From the cell containing the given text, extract its center point as [X, Y] coordinate. 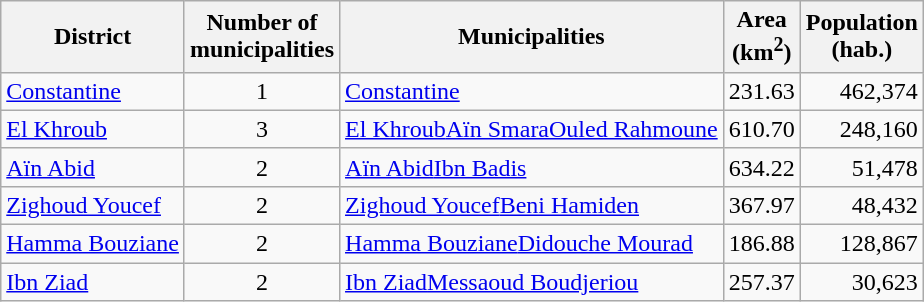
El Khroub [93, 129]
Municipalities [532, 37]
El KhroubAïn SmaraOuled Rahmoune [532, 129]
Number ofmunicipalities [262, 37]
248,160 [862, 129]
231.63 [762, 91]
Population(hab.) [862, 37]
Zighoud YoucefBeni Hamiden [532, 205]
462,374 [862, 91]
Hamma Bouziane [93, 244]
186.88 [762, 244]
Zighoud Youcef [93, 205]
634.22 [762, 167]
District [93, 37]
1 [262, 91]
Area(km2) [762, 37]
367.97 [762, 205]
Aïn Abid [93, 167]
3 [262, 129]
Aïn AbidIbn Badis [532, 167]
48,432 [862, 205]
610.70 [762, 129]
Hamma BouzianeDidouche Mourad [532, 244]
Ibn Ziad [93, 282]
128,867 [862, 244]
257.37 [762, 282]
Ibn ZiadMessaoud Boudjeriou [532, 282]
51,478 [862, 167]
30,623 [862, 282]
